From the cell containing the given text, extract its center point as (X, Y) coordinate. 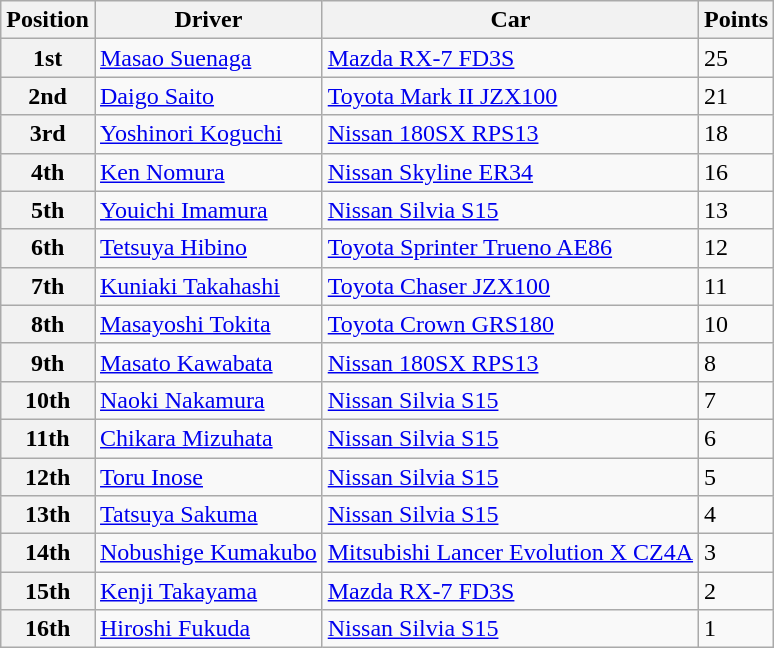
Masao Suenaga (208, 58)
Youichi Imamura (208, 210)
7th (48, 286)
12 (736, 248)
6th (48, 248)
2 (736, 591)
Tetsuya Hibino (208, 248)
Points (736, 20)
10th (48, 400)
1st (48, 58)
Daigo Saito (208, 96)
Position (48, 20)
Nobushige Kumakubo (208, 553)
Chikara Mizuhata (208, 438)
Mitsubishi Lancer Evolution X CZ4A (510, 553)
Ken Nomura (208, 172)
16th (48, 629)
25 (736, 58)
Kenji Takayama (208, 591)
7 (736, 400)
9th (48, 362)
Nissan Skyline ER34 (510, 172)
8 (736, 362)
Toyota Sprinter Trueno AE86 (510, 248)
14th (48, 553)
Masato Kawabata (208, 362)
Driver (208, 20)
Car (510, 20)
Toyota Crown GRS180 (510, 324)
18 (736, 134)
11th (48, 438)
8th (48, 324)
Kuniaki Takahashi (208, 286)
1 (736, 629)
3 (736, 553)
Yoshinori Koguchi (208, 134)
Toyota Mark II JZX100 (510, 96)
12th (48, 477)
21 (736, 96)
13 (736, 210)
Naoki Nakamura (208, 400)
Toru Inose (208, 477)
13th (48, 515)
Hiroshi Fukuda (208, 629)
Masayoshi Tokita (208, 324)
2nd (48, 96)
Toyota Chaser JZX100 (510, 286)
5th (48, 210)
4th (48, 172)
15th (48, 591)
3rd (48, 134)
5 (736, 477)
Tatsuya Sakuma (208, 515)
11 (736, 286)
4 (736, 515)
16 (736, 172)
10 (736, 324)
6 (736, 438)
